Locate the cell with the specified text and output its (X, Y) center coordinate. 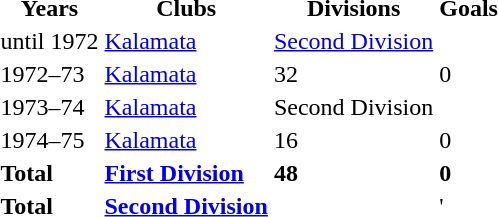
16 (353, 140)
First Division (186, 173)
32 (353, 74)
48 (353, 173)
